For the text-containing cell, return its midpoint in [X, Y] coordinate format. 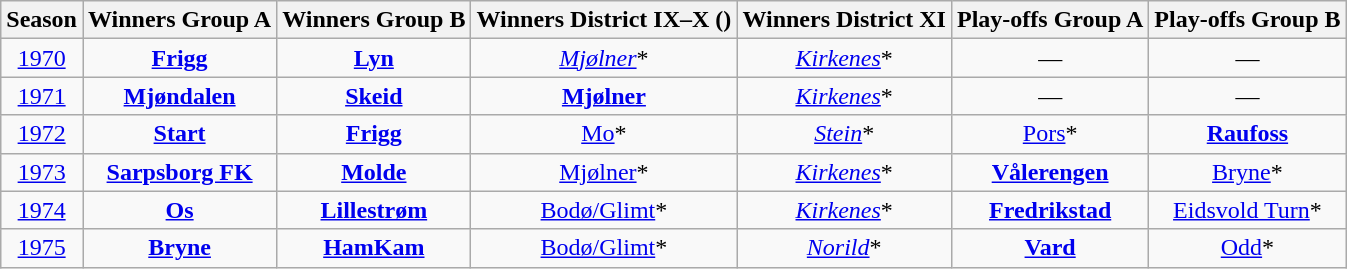
1975 [42, 248]
1973 [42, 172]
Raufoss [1248, 134]
Bryne [179, 248]
Molde [374, 172]
Fredrikstad [1050, 210]
Winners District IX–X () [604, 20]
Odd* [1248, 248]
Vard [1050, 248]
Stein* [844, 134]
Mo* [604, 134]
Norild* [844, 248]
Vålerengen [1050, 172]
Lyn [374, 58]
Winners District XI [844, 20]
Play-offs Group B [1248, 20]
Season [42, 20]
HamKam [374, 248]
Winners Group B [374, 20]
Winners Group A [179, 20]
Play-offs Group A [1050, 20]
Os [179, 210]
1970 [42, 58]
Lillestrøm [374, 210]
Start [179, 134]
Eidsvold Turn* [1248, 210]
Mjølner [604, 96]
Pors* [1050, 134]
1972 [42, 134]
1971 [42, 96]
Bryne* [1248, 172]
Skeid [374, 96]
1974 [42, 210]
Sarpsborg FK [179, 172]
Mjøndalen [179, 96]
